From the cell containing the given text, extract its center point as [X, Y] coordinate. 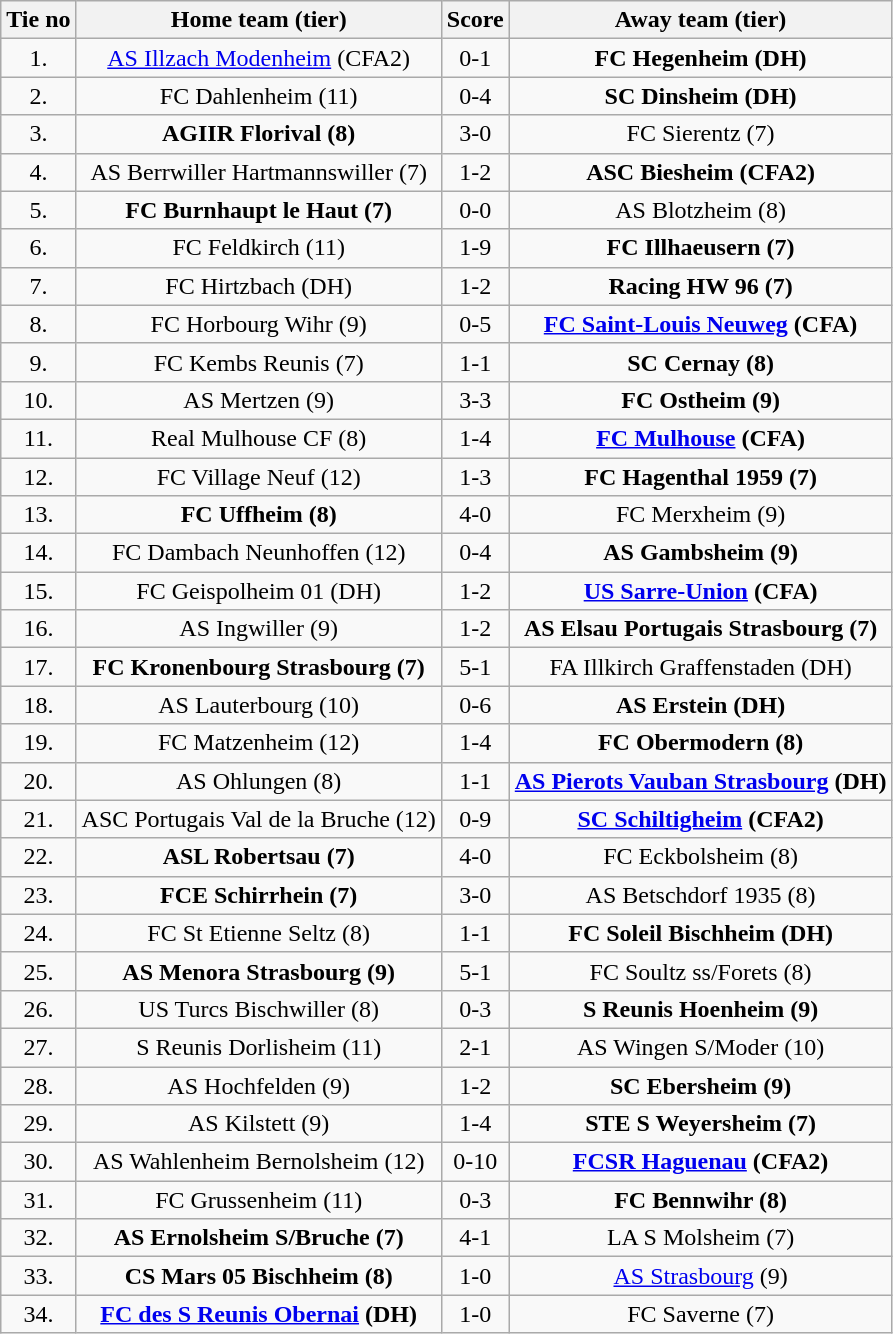
AS Ernolsheim S/Bruche (7) [258, 1238]
15. [38, 591]
13. [38, 515]
S Reunis Dorlisheim (11) [258, 1047]
AS Hochfelden (9) [258, 1085]
AS Lauterbourg (10) [258, 705]
19. [38, 743]
Away team (tier) [700, 20]
AS Strasbourg (9) [700, 1276]
ASC Portugais Val de la Bruche (12) [258, 819]
Real Mulhouse CF (8) [258, 438]
AS Wahlenheim Bernolsheim (12) [258, 1162]
AS Elsau Portugais Strasbourg (7) [700, 629]
28. [38, 1085]
FC Hegenheim (DH) [700, 58]
FC Bennwihr (8) [700, 1200]
25. [38, 971]
FC Kembs Reunis (7) [258, 362]
4. [38, 172]
AS Berrwiller Hartmannswiller (7) [258, 172]
FC Hirtzbach (DH) [258, 286]
FC Dambach Neunhoffen (12) [258, 553]
26. [38, 1009]
17. [38, 667]
AS Mertzen (9) [258, 400]
FC Grussenheim (11) [258, 1200]
0-0 [475, 210]
14. [38, 553]
CS Mars 05 Bischheim (8) [258, 1276]
FC des S Reunis Obernai (DH) [258, 1314]
4-1 [475, 1238]
1-9 [475, 248]
FC Matzenheim (12) [258, 743]
9. [38, 362]
5. [38, 210]
0-1 [475, 58]
FC Uffheim (8) [258, 515]
20. [38, 781]
FC Soultz ss/Forets (8) [700, 971]
7. [38, 286]
16. [38, 629]
ASC Biesheim (CFA2) [700, 172]
21. [38, 819]
FC Feldkirch (11) [258, 248]
AS Erstein (DH) [700, 705]
11. [38, 438]
27. [38, 1047]
18. [38, 705]
SC Cernay (8) [700, 362]
33. [38, 1276]
FCE Schirrhein (7) [258, 895]
US Sarre-Union (CFA) [700, 591]
AS Ohlungen (8) [258, 781]
FC Mulhouse (CFA) [700, 438]
FC St Etienne Seltz (8) [258, 933]
AS Menora Strasbourg (9) [258, 971]
AS Gambsheim (9) [700, 553]
AS Blotzheim (8) [700, 210]
S Reunis Hoenheim (9) [700, 1009]
FC Eckbolsheim (8) [700, 857]
0-10 [475, 1162]
FC Geispolheim 01 (DH) [258, 591]
Home team (tier) [258, 20]
31. [38, 1200]
FC Obermodern (8) [700, 743]
0-5 [475, 324]
Tie no [38, 20]
FCSR Haguenau (CFA2) [700, 1162]
2-1 [475, 1047]
3-3 [475, 400]
2. [38, 96]
FC Soleil Bischheim (DH) [700, 933]
AGIIR Florival (8) [258, 134]
10. [38, 400]
AS Kilstett (9) [258, 1124]
29. [38, 1124]
SC Dinsheim (DH) [700, 96]
24. [38, 933]
FC Dahlenheim (11) [258, 96]
FA Illkirch Graffenstaden (DH) [700, 667]
FC Kronenbourg Strasbourg (7) [258, 667]
FC Hagenthal 1959 (7) [700, 477]
AS Betschdorf 1935 (8) [700, 895]
Racing HW 96 (7) [700, 286]
AS Pierots Vauban Strasbourg (DH) [700, 781]
22. [38, 857]
FC Burnhaupt le Haut (7) [258, 210]
1-3 [475, 477]
FC Saverne (7) [700, 1314]
1. [38, 58]
32. [38, 1238]
FC Merxheim (9) [700, 515]
FC Ostheim (9) [700, 400]
FC Sierentz (7) [700, 134]
SC Ebersheim (9) [700, 1085]
LA S Molsheim (7) [700, 1238]
STE S Weyersheim (7) [700, 1124]
12. [38, 477]
Score [475, 20]
3. [38, 134]
30. [38, 1162]
AS Wingen S/Moder (10) [700, 1047]
8. [38, 324]
ASL Robertsau (7) [258, 857]
FC Horbourg Wihr (9) [258, 324]
AS Illzach Modenheim (CFA2) [258, 58]
FC Village Neuf (12) [258, 477]
FC Saint-Louis Neuweg (CFA) [700, 324]
6. [38, 248]
FC Illhaeusern (7) [700, 248]
0-9 [475, 819]
34. [38, 1314]
AS Ingwiller (9) [258, 629]
US Turcs Bischwiller (8) [258, 1009]
23. [38, 895]
0-6 [475, 705]
SC Schiltigheim (CFA2) [700, 819]
